Scan for the cell matching the given text and deliver its [x, y] coordinate at center. 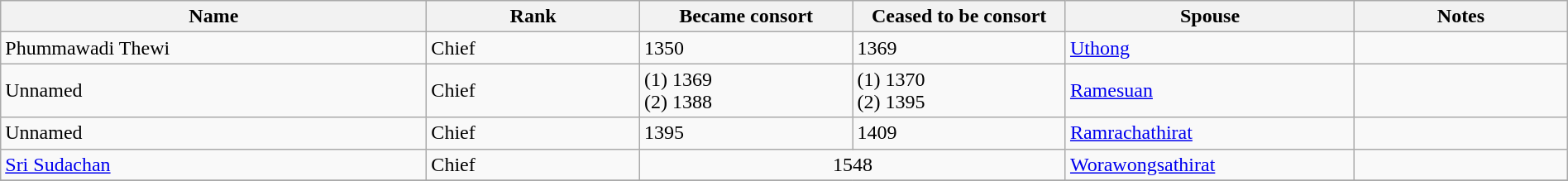
1369 [959, 48]
(1) 1370(2) 1395 [959, 91]
Became consort [746, 17]
1409 [959, 133]
(1) 1369(2) 1388 [746, 91]
1395 [746, 133]
1548 [852, 164]
Spouse [1209, 17]
Uthong [1209, 48]
Ceased to be consort [959, 17]
Ramesuan [1209, 91]
Phummawadi Thewi [213, 48]
Sri Sudachan [213, 164]
Notes [1461, 17]
1350 [746, 48]
Name [213, 17]
Worawongsathirat [1209, 164]
Rank [533, 17]
Ramrachathirat [1209, 133]
